Return the (x, y) coordinate for the center point of the cell that contains the specified text.  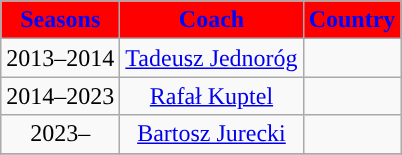
2014–2023 (60, 96)
Rafał Kuptel (212, 96)
Tadeusz Jednoróg (212, 58)
2023– (60, 134)
2013–2014 (60, 58)
Seasons (60, 20)
Bartosz Jurecki (212, 134)
Country (352, 20)
Coach (212, 20)
